Capture the cell that displays the provided text and extract its [x, y] central coordinate. 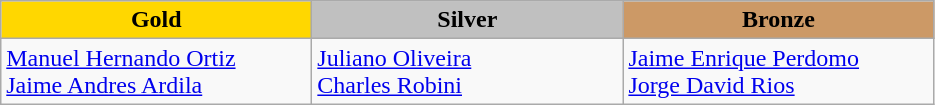
Juliano OliveiraCharles Robini [468, 72]
Silver [468, 20]
Gold [156, 20]
Manuel Hernando OrtizJaime Andres Ardila [156, 72]
Jaime Enrique PerdomoJorge David Rios [778, 72]
Bronze [778, 20]
